Search for the cell housing the specified text and yield its (X, Y) center coordinate. 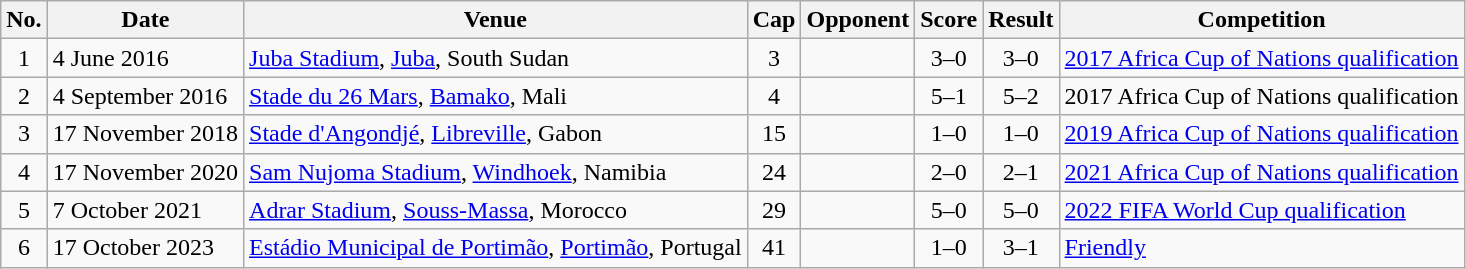
17 November 2018 (145, 134)
Opponent (858, 20)
2019 Africa Cup of Nations qualification (1262, 134)
2–1 (1021, 172)
2–0 (949, 172)
Stade d'Angondjé, Libreville, Gabon (496, 134)
Juba Stadium, Juba, South Sudan (496, 58)
Venue (496, 20)
Competition (1262, 20)
2021 Africa Cup of Nations qualification (1262, 172)
Friendly (1262, 248)
Sam Nujoma Stadium, Windhoek, Namibia (496, 172)
4 September 2016 (145, 96)
24 (774, 172)
Date (145, 20)
6 (24, 248)
17 October 2023 (145, 248)
2 (24, 96)
1 (24, 58)
17 November 2020 (145, 172)
7 October 2021 (145, 210)
No. (24, 20)
15 (774, 134)
3–1 (1021, 248)
5 (24, 210)
Score (949, 20)
29 (774, 210)
2022 FIFA World Cup qualification (1262, 210)
Cap (774, 20)
5–1 (949, 96)
41 (774, 248)
5–2 (1021, 96)
Result (1021, 20)
Adrar Stadium, Souss-Massa, Morocco (496, 210)
Estádio Municipal de Portimão, Portimão, Portugal (496, 248)
4 June 2016 (145, 58)
Stade du 26 Mars, Bamako, Mali (496, 96)
